Determine the [X, Y] coordinate at the center of the cell enclosing the given text.  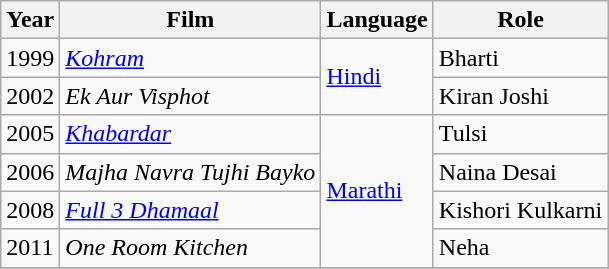
Year [30, 20]
One Room Kitchen [190, 248]
Naina Desai [520, 172]
1999 [30, 58]
Hindi [377, 77]
Kiran Joshi [520, 96]
2011 [30, 248]
Language [377, 20]
Marathi [377, 191]
2006 [30, 172]
Kishori Kulkarni [520, 210]
Kohram [190, 58]
Role [520, 20]
2005 [30, 134]
Bharti [520, 58]
Neha [520, 248]
Full 3 Dhamaal [190, 210]
Film [190, 20]
Majha Navra Tujhi Bayko [190, 172]
Khabardar [190, 134]
Ek Aur Visphot [190, 96]
2008 [30, 210]
Tulsi [520, 134]
2002 [30, 96]
